Detect which cell encompasses the target text, then output its [X, Y] center coordinate. 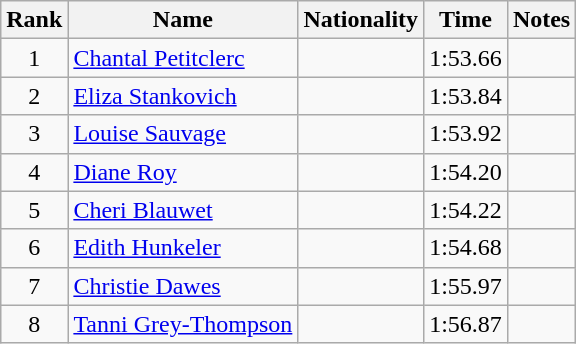
3 [34, 134]
Diane Roy [183, 172]
Edith Hunkeler [183, 248]
1:53.66 [466, 58]
Time [466, 20]
Eliza Stankovich [183, 96]
Tanni Grey-Thompson [183, 324]
1:54.20 [466, 172]
2 [34, 96]
Name [183, 20]
Cheri Blauwet [183, 210]
Louise Sauvage [183, 134]
1:53.92 [466, 134]
Chantal Petitclerc [183, 58]
1:54.68 [466, 248]
1 [34, 58]
7 [34, 286]
1:54.22 [466, 210]
6 [34, 248]
Notes [541, 20]
Nationality [361, 20]
Christie Dawes [183, 286]
5 [34, 210]
8 [34, 324]
1:56.87 [466, 324]
4 [34, 172]
1:53.84 [466, 96]
Rank [34, 20]
1:55.97 [466, 286]
